Scan for the cell matching the given text and deliver its (X, Y) coordinate at center. 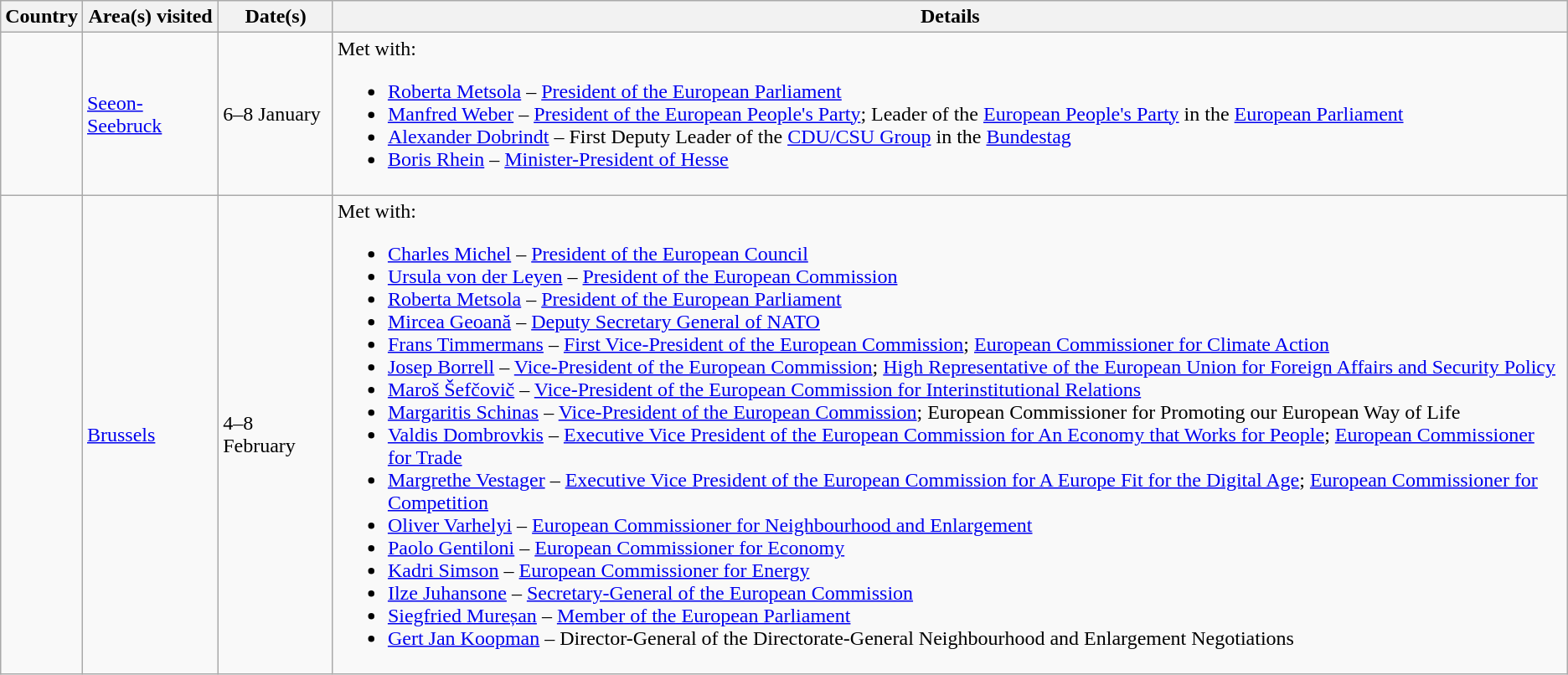
Area(s) visited (150, 17)
4–8 February (276, 435)
Country (42, 17)
Brussels (150, 435)
Details (950, 17)
Seeon-Seebruck (150, 114)
Date(s) (276, 17)
6–8 January (276, 114)
